Locate the cell with the specified text and output its (x, y) center coordinate. 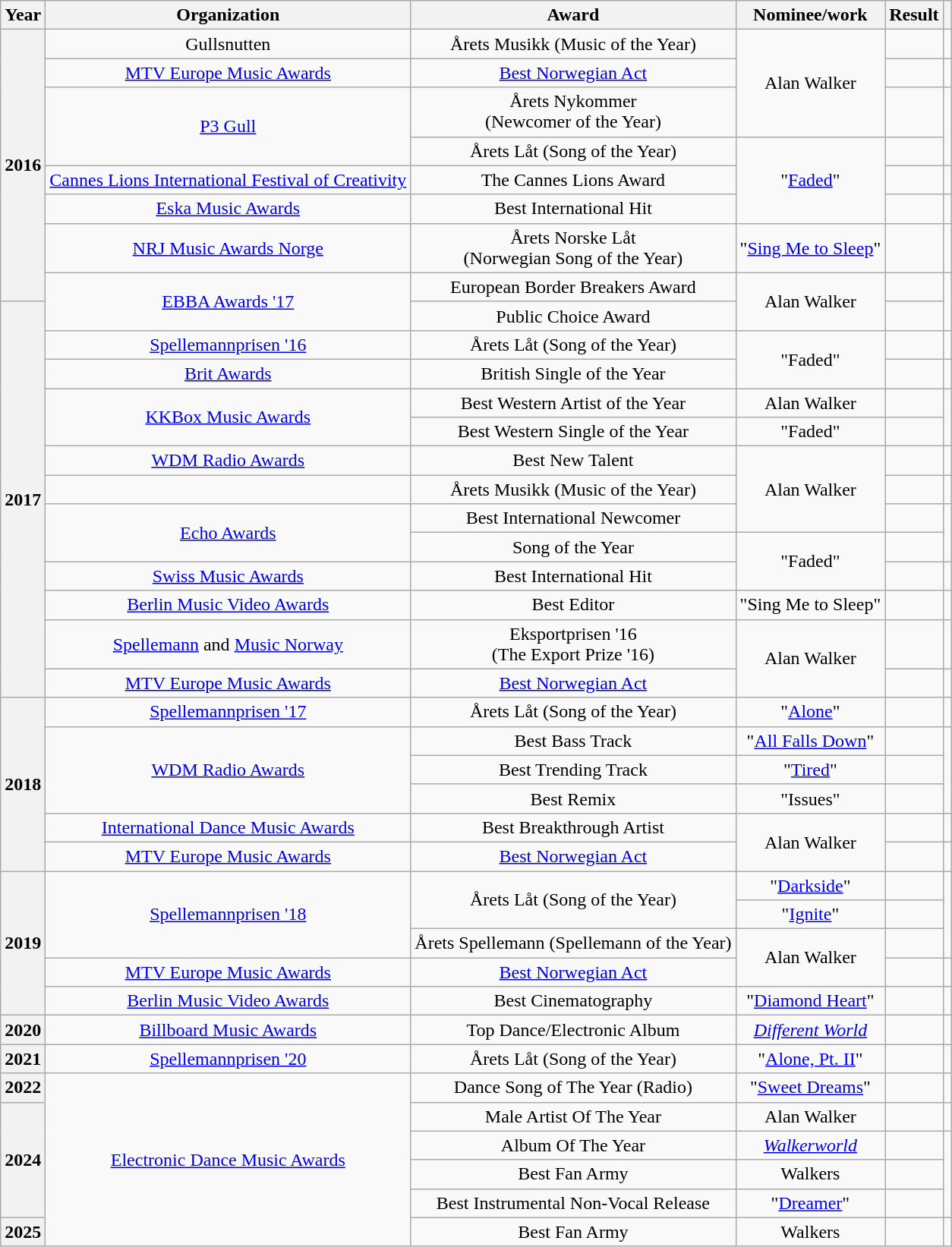
Male Artist Of The Year (573, 1116)
Best Instrumental Non-Vocal Release (573, 1203)
Public Choice Award (573, 316)
Årets Nykommer (Newcomer of the Year) (573, 112)
KKBox Music Awards (228, 417)
Album Of The Year (573, 1145)
Eksportprisen '16 (The Export Prize '16) (573, 644)
"Dreamer" (811, 1203)
Organization (228, 15)
British Single of the Year (573, 373)
2020 (23, 1030)
Echo Awards (228, 533)
Best Western Artist of the Year (573, 403)
Gullsnutten (228, 44)
Best Remix (573, 798)
2018 (23, 784)
Årets Spellemann (Spellemann of the Year) (573, 943)
Best Editor (573, 605)
Spellemannprisen '17 (228, 712)
"Sweet Dreams" (811, 1088)
"Ignite" (811, 915)
Best Cinematography (573, 1001)
Best Western Single of the Year (573, 432)
Different World (811, 1030)
Best Breakthrough Artist (573, 827)
"Darkside" (811, 886)
Dance Song of The Year (Radio) (573, 1088)
2022 (23, 1088)
Song of the Year (573, 547)
"Alone" (811, 712)
Brit Awards (228, 373)
European Border Breakers Award (573, 287)
The Cannes Lions Award (573, 180)
Walkerworld (811, 1145)
"Tired" (811, 770)
2017 (23, 499)
2019 (23, 943)
International Dance Music Awards (228, 827)
Award (573, 15)
Spellemannprisen '16 (228, 345)
"All Falls Down" (811, 741)
"Diamond Heart" (811, 1001)
2024 (23, 1160)
Cannes Lions International Festival of Creativity (228, 180)
Eska Music Awards (228, 209)
2016 (23, 165)
Top Dance/Electronic Album (573, 1030)
NRJ Music Awards Norge (228, 247)
Result (914, 15)
2021 (23, 1059)
EBBA Awards '17 (228, 301)
Nominee/work (811, 15)
Electronic Dance Music Awards (228, 1160)
"Alone, Pt. II" (811, 1059)
Årets Norske Låt (Norwegian Song of the Year) (573, 247)
Best Trending Track (573, 770)
Best International Newcomer (573, 518)
P3 Gull (228, 126)
Spellemann and Music Norway (228, 644)
2025 (23, 1232)
Swiss Music Awards (228, 576)
"Issues" (811, 798)
Spellemannprisen '20 (228, 1059)
Spellemannprisen '18 (228, 915)
Best Bass Track (573, 741)
Best New Talent (573, 461)
Year (23, 15)
Billboard Music Awards (228, 1030)
